Scan for the cell matching the given text and deliver its (X, Y) coordinate at center. 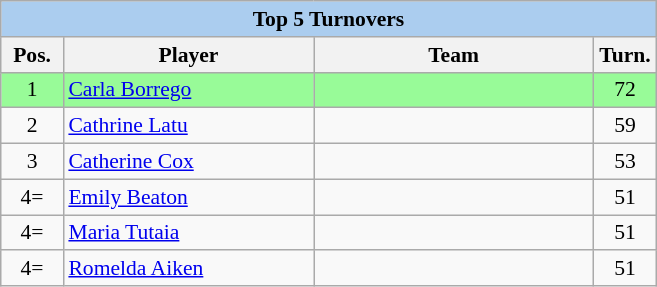
Carla Borrego (188, 90)
53 (626, 162)
Team (454, 55)
Maria Tutaia (188, 233)
Romelda Aiken (188, 269)
Turn. (626, 55)
2 (32, 126)
59 (626, 126)
1 (32, 90)
3 (32, 162)
Emily Beaton (188, 197)
Catherine Cox (188, 162)
Player (188, 55)
72 (626, 90)
Cathrine Latu (188, 126)
Pos. (32, 55)
Top 5 Turnovers (329, 19)
